Return (X, Y) of the center of cell containing provided text 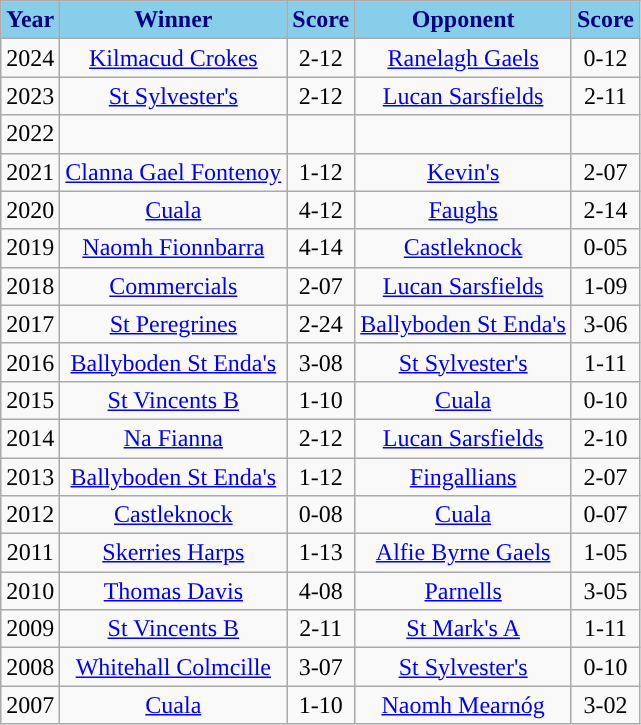
3-02 (605, 705)
Naomh Fionnbarra (174, 248)
1-09 (605, 286)
4-14 (321, 248)
2013 (30, 477)
2017 (30, 324)
2007 (30, 705)
Kilmacud Crokes (174, 58)
2020 (30, 210)
Kevin's (464, 172)
Alfie Byrne Gaels (464, 553)
Opponent (464, 20)
2018 (30, 286)
2-24 (321, 324)
1-13 (321, 553)
Na Fianna (174, 438)
Ranelagh Gaels (464, 58)
Year (30, 20)
St Peregrines (174, 324)
3-05 (605, 591)
3-07 (321, 667)
2009 (30, 629)
0-05 (605, 248)
1-05 (605, 553)
Thomas Davis (174, 591)
2016 (30, 362)
Naomh Mearnóg (464, 705)
Winner (174, 20)
4-08 (321, 591)
4-12 (321, 210)
2-10 (605, 438)
Commercials (174, 286)
Parnells (464, 591)
Fingallians (464, 477)
2015 (30, 400)
2023 (30, 96)
2022 (30, 134)
2021 (30, 172)
2010 (30, 591)
0-08 (321, 515)
3-06 (605, 324)
2-14 (605, 210)
2011 (30, 553)
2012 (30, 515)
0-07 (605, 515)
0-12 (605, 58)
Whitehall Colmcille (174, 667)
St Mark's A (464, 629)
2008 (30, 667)
2014 (30, 438)
Faughs (464, 210)
3-08 (321, 362)
Skerries Harps (174, 553)
Clanna Gael Fontenoy (174, 172)
2019 (30, 248)
2024 (30, 58)
